From the cell containing the given text, extract its center point as [x, y] coordinate. 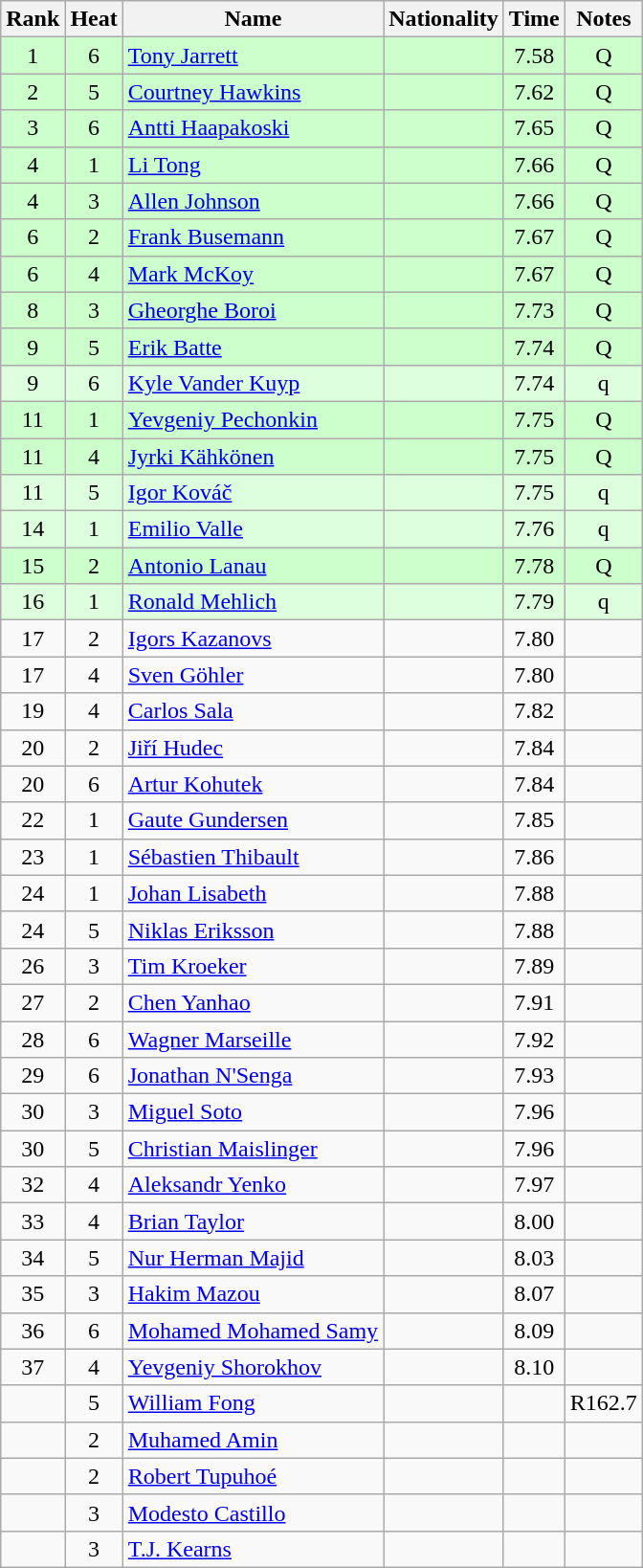
R162.7 [603, 1403]
7.97 [534, 1185]
26 [33, 966]
Aleksandr Yenko [253, 1185]
32 [33, 1185]
T.J. Kearns [253, 1549]
Heat [94, 19]
14 [33, 529]
Frank Busemann [253, 237]
Chen Yanhao [253, 1002]
19 [33, 711]
Courtney Hawkins [253, 92]
Gaute Gundersen [253, 820]
Antonio Lanau [253, 566]
37 [33, 1367]
Hakim Mazou [253, 1294]
Robert Tupuhoé [253, 1476]
23 [33, 857]
8.10 [534, 1367]
7.58 [534, 56]
Gheorghe Boroi [253, 310]
Tim Kroeker [253, 966]
Emilio Valle [253, 529]
7.92 [534, 1039]
22 [33, 820]
Ronald Mehlich [253, 602]
Nur Herman Majid [253, 1258]
7.62 [534, 92]
Erik Batte [253, 347]
Sven Göhler [253, 675]
7.82 [534, 711]
Name [253, 19]
Allen Johnson [253, 201]
Carlos Sala [253, 711]
28 [33, 1039]
33 [33, 1221]
Tony Jarrett [253, 56]
Brian Taylor [253, 1221]
Yevgeniy Shorokhov [253, 1367]
7.73 [534, 310]
Mark McKoy [253, 274]
7.91 [534, 1002]
Mohamed Mohamed Samy [253, 1331]
Miguel Soto [253, 1112]
8.07 [534, 1294]
Jyrki Kähkönen [253, 457]
8 [33, 310]
Kyle Vander Kuyp [253, 383]
7.76 [534, 529]
15 [33, 566]
36 [33, 1331]
8.03 [534, 1258]
35 [33, 1294]
7.89 [534, 966]
William Fong [253, 1403]
Artur Kohutek [253, 784]
8.09 [534, 1331]
Yevgeniy Pechonkin [253, 419]
Nationality [444, 19]
7.78 [534, 566]
Notes [603, 19]
7.79 [534, 602]
Li Tong [253, 165]
7.86 [534, 857]
Igors Kazanovs [253, 638]
Johan Lisabeth [253, 893]
34 [33, 1258]
Modesto Castillo [253, 1512]
7.65 [534, 128]
Jiří Hudec [253, 748]
Antti Haapakoski [253, 128]
Niklas Eriksson [253, 930]
8.00 [534, 1221]
Rank [33, 19]
29 [33, 1076]
Jonathan N'Senga [253, 1076]
7.85 [534, 820]
Sébastien Thibault [253, 857]
7.93 [534, 1076]
Wagner Marseille [253, 1039]
16 [33, 602]
Igor Kováč [253, 493]
Muhamed Amin [253, 1440]
Christian Maislinger [253, 1149]
Time [534, 19]
27 [33, 1002]
